Determine the (x, y) coordinate at the center of the cell enclosing the given text.  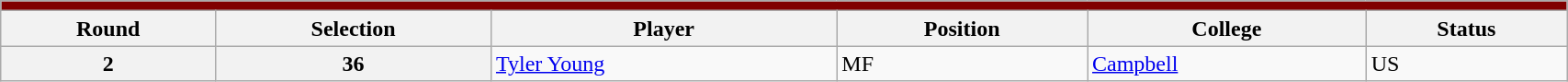
2 (108, 64)
Tyler Young (663, 64)
Player (663, 29)
Selection (354, 29)
US (1466, 64)
Campbell (1227, 64)
MF (963, 64)
Round (108, 29)
Status (1466, 29)
Position (963, 29)
36 (354, 64)
College (1227, 29)
